Return (x, y) of the center of cell containing provided text 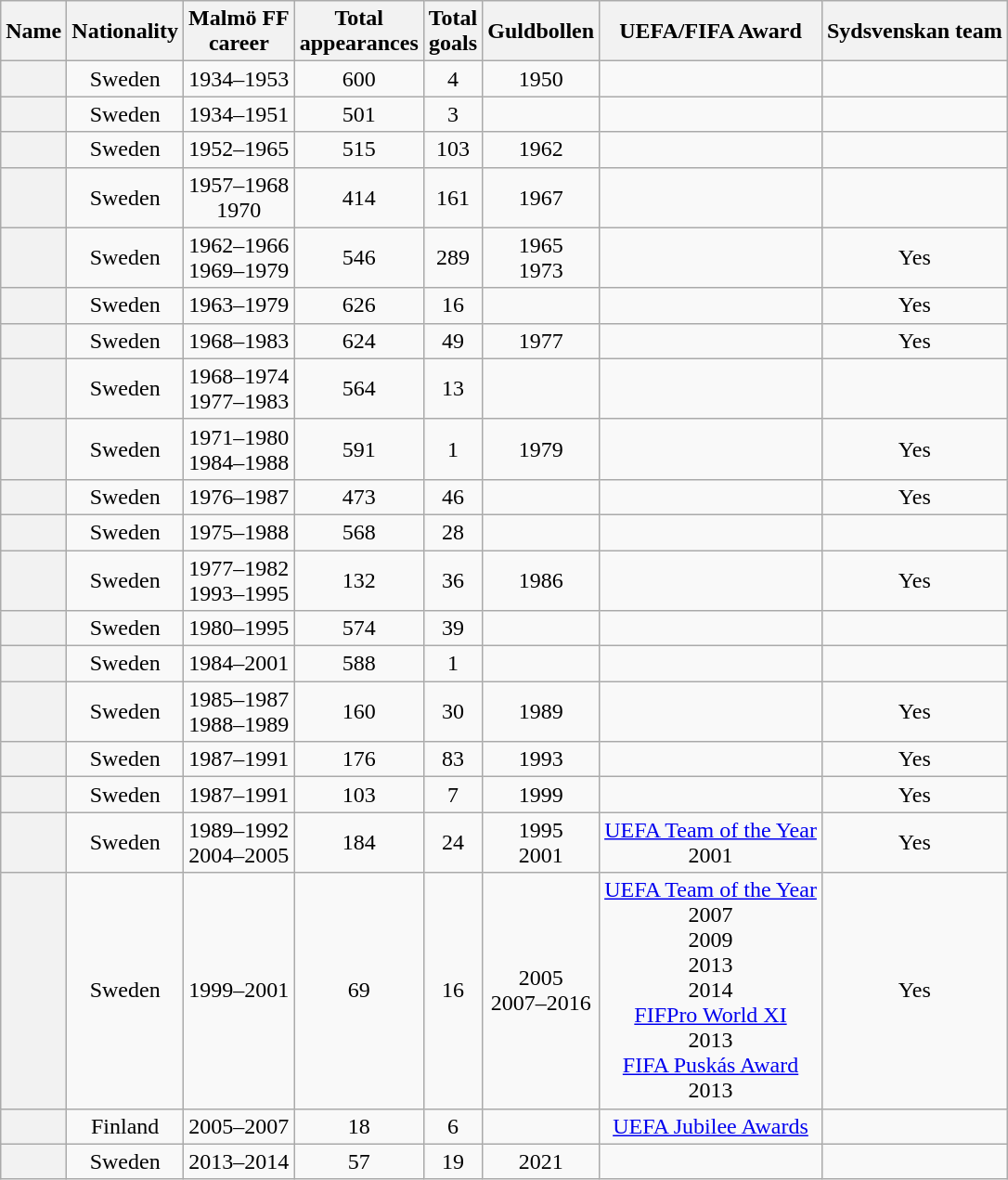
18 (358, 1126)
1962 (541, 149)
546 (358, 258)
UEFA Jubilee Awards (711, 1126)
1950 (541, 79)
2013–2014 (239, 1161)
46 (453, 497)
289 (453, 258)
568 (358, 532)
28 (453, 532)
176 (358, 759)
574 (358, 629)
1934–1951 (239, 114)
Name (33, 32)
1952–1965 (239, 149)
1962–19661969–1979 (239, 258)
160 (358, 711)
36 (453, 579)
UEFA/FIFA Award (711, 32)
414 (358, 197)
Sydsvenskan team (914, 32)
13 (453, 388)
2021 (541, 1161)
1989 (541, 711)
Totalappearances (358, 32)
1971–19801984–1988 (239, 449)
3 (453, 114)
1963–1979 (239, 305)
83 (453, 759)
39 (453, 629)
1984–2001 (239, 664)
19651973 (541, 258)
30 (453, 711)
591 (358, 449)
2005–2007 (239, 1126)
4 (453, 79)
57 (358, 1161)
626 (358, 305)
1934–1953 (239, 79)
49 (453, 341)
1968–1983 (239, 341)
184 (358, 843)
Malmö FFcareer (239, 32)
19 (453, 1161)
473 (358, 497)
Nationality (125, 32)
564 (358, 388)
1968–19741977–1983 (239, 388)
1999–2001 (239, 991)
1976–1987 (239, 497)
UEFA Team of the Year2007200920132014FIFPro World XI2013FIFA Puskás Award2013 (711, 991)
Finland (125, 1126)
19952001 (541, 843)
1975–1988 (239, 532)
6 (453, 1126)
624 (358, 341)
132 (358, 579)
UEFA Team of the Year2001 (711, 843)
1957–19681970 (239, 197)
1979 (541, 449)
69 (358, 991)
Guldbollen (541, 32)
588 (358, 664)
20052007–2016 (541, 991)
600 (358, 79)
24 (453, 843)
1993 (541, 759)
1967 (541, 197)
515 (358, 149)
1986 (541, 579)
1985–19871988–1989 (239, 711)
161 (453, 197)
7 (453, 795)
1989–19922004–2005 (239, 843)
1980–1995 (239, 629)
1977 (541, 341)
1977–19821993–1995 (239, 579)
1999 (541, 795)
501 (358, 114)
Totalgoals (453, 32)
